Provide the [X, Y] coordinate of the cell's center where the given text is located.  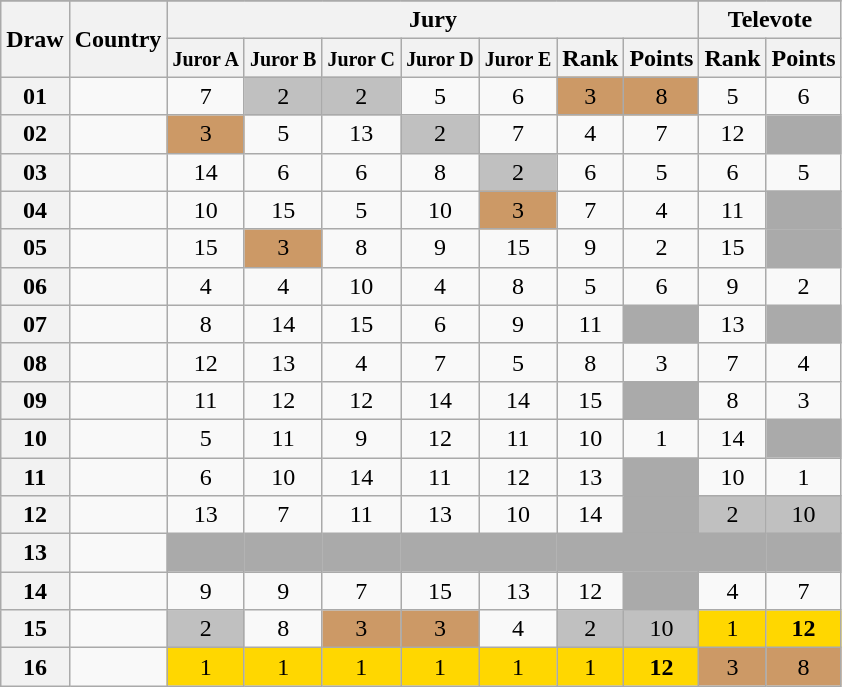
Juror A [206, 58]
07 [35, 324]
01 [35, 96]
05 [35, 248]
04 [35, 210]
Juror B [283, 58]
03 [35, 172]
Juror E [518, 58]
06 [35, 286]
09 [35, 400]
Juror D [440, 58]
Draw [35, 39]
Jury [433, 20]
16 [35, 667]
Country [118, 39]
Juror C [362, 58]
08 [35, 362]
Televote [770, 20]
02 [35, 134]
